Return the [X, Y] coordinate for the center point of the cell that contains the specified text.  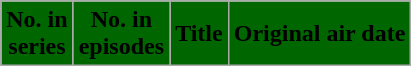
Original air date [320, 34]
No. inepisodes [121, 34]
No. inseries [37, 34]
Title [200, 34]
